Search for the cell housing the specified text and yield its (x, y) center coordinate. 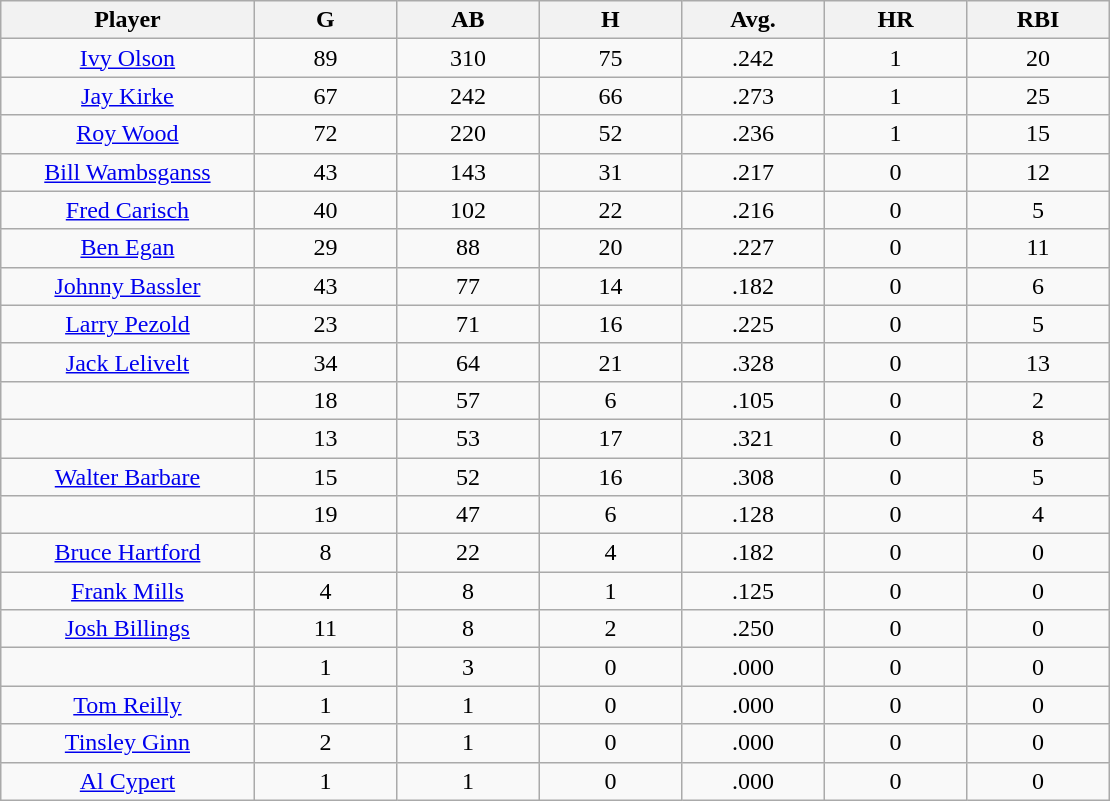
.216 (754, 210)
.328 (754, 362)
.105 (754, 400)
Al Cypert (128, 781)
Fred Carisch (128, 210)
220 (468, 134)
53 (468, 438)
Jay Kirke (128, 96)
71 (468, 324)
17 (610, 438)
14 (610, 286)
H (610, 20)
.128 (754, 515)
12 (1038, 172)
.217 (754, 172)
G (326, 20)
310 (468, 58)
64 (468, 362)
Josh Billings (128, 629)
40 (326, 210)
Ben Egan (128, 248)
3 (468, 667)
.273 (754, 96)
77 (468, 286)
.250 (754, 629)
Bill Wambsganss (128, 172)
25 (1038, 96)
102 (468, 210)
.225 (754, 324)
29 (326, 248)
Jack Lelivelt (128, 362)
Larry Pezold (128, 324)
72 (326, 134)
.125 (754, 591)
19 (326, 515)
75 (610, 58)
Frank Mills (128, 591)
Ivy Olson (128, 58)
57 (468, 400)
Walter Barbare (128, 477)
Bruce Hartford (128, 553)
47 (468, 515)
31 (610, 172)
21 (610, 362)
RBI (1038, 20)
Roy Wood (128, 134)
Avg. (754, 20)
.242 (754, 58)
67 (326, 96)
Johnny Bassler (128, 286)
.321 (754, 438)
Tinsley Ginn (128, 743)
.308 (754, 477)
18 (326, 400)
.236 (754, 134)
34 (326, 362)
88 (468, 248)
.227 (754, 248)
66 (610, 96)
23 (326, 324)
AB (468, 20)
242 (468, 96)
HR (896, 20)
143 (468, 172)
89 (326, 58)
Tom Reilly (128, 705)
Player (128, 20)
